Capture the cell that displays the provided text and extract its (x, y) central coordinate. 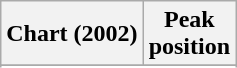
Chart (2002) (72, 34)
Peakposition (189, 34)
